Detect which cell encompasses the target text, then output its [X, Y] center coordinate. 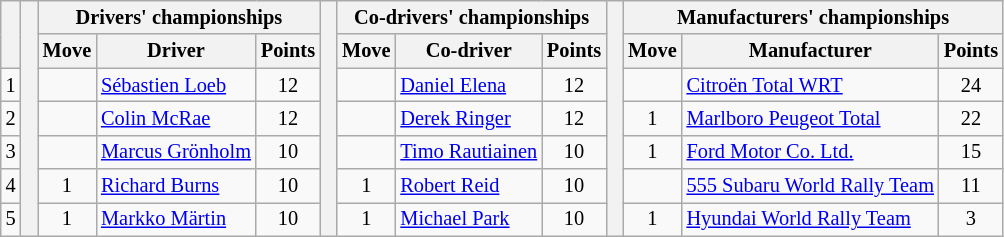
Richard Burns [176, 186]
22 [971, 118]
Sébastien Loeb [176, 85]
2 [11, 118]
Driver [176, 51]
Markko Märtin [176, 219]
Timo Rautiainen [468, 152]
Hyundai World Rally Team [810, 219]
24 [971, 85]
Derek Ringer [468, 118]
Michael Park [468, 219]
Co-drivers' championships [472, 17]
5 [11, 219]
Marcus Grönholm [176, 152]
Manufacturer [810, 51]
Citroën Total WRT [810, 85]
Colin McRae [176, 118]
11 [971, 186]
Drivers' championships [179, 17]
Co-driver [468, 51]
Daniel Elena [468, 85]
15 [971, 152]
Marlboro Peugeot Total [810, 118]
555 Subaru World Rally Team [810, 186]
Manufacturers' championships [813, 17]
Ford Motor Co. Ltd. [810, 152]
Robert Reid [468, 186]
4 [11, 186]
